Identify which cell holds the provided text, then report its (X, Y) central coordinate. 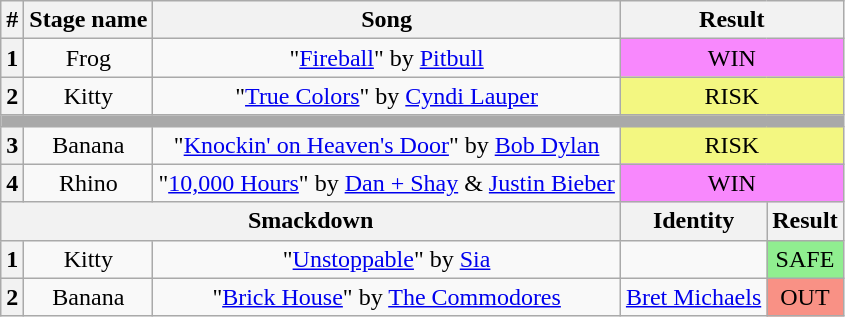
"Fireball" by Pitbull (387, 58)
Frog (88, 58)
Stage name (88, 20)
"Unstoppable" by Sia (387, 259)
Song (387, 20)
4 (12, 183)
SAFE (805, 259)
Rhino (88, 183)
Identity (693, 221)
Bret Michaels (693, 297)
"True Colors" by Cyndi Lauper (387, 96)
3 (12, 145)
"Brick House" by The Commodores (387, 297)
"Knockin' on Heaven's Door" by Bob Dylan (387, 145)
# (12, 20)
"10,000 Hours" by Dan + Shay & Justin Bieber (387, 183)
Smackdown (311, 221)
OUT (805, 297)
